For the text-containing cell, return its midpoint in (X, Y) coordinate format. 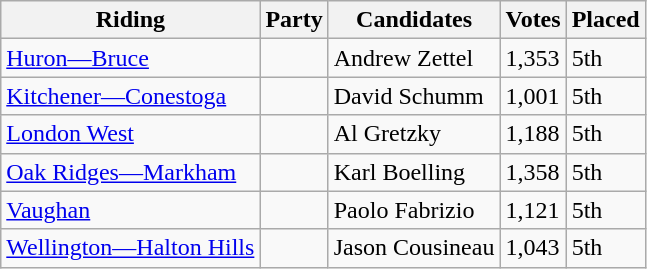
Al Gretzky (414, 134)
1,121 (533, 210)
Paolo Fabrizio (414, 210)
Vaughan (130, 210)
1,188 (533, 134)
Jason Cousineau (414, 248)
1,001 (533, 96)
Oak Ridges—Markham (130, 172)
Candidates (414, 20)
Party (294, 20)
Karl Boelling (414, 172)
Placed (606, 20)
Riding (130, 20)
1,358 (533, 172)
Wellington—Halton Hills (130, 248)
Andrew Zettel (414, 58)
1,043 (533, 248)
Kitchener—Conestoga (130, 96)
Votes (533, 20)
Huron—Bruce (130, 58)
David Schumm (414, 96)
1,353 (533, 58)
London West (130, 134)
